Identify which cell holds the provided text, then report its [X, Y] central coordinate. 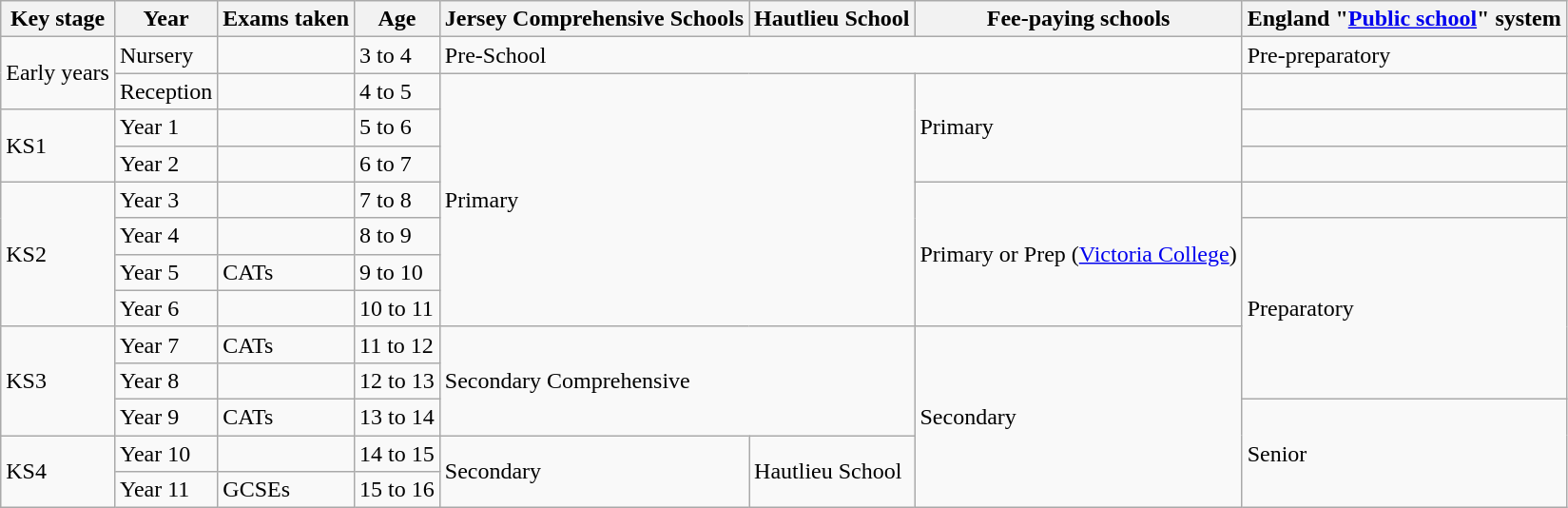
13 to 14 [397, 417]
Year 5 [165, 272]
9 to 10 [397, 272]
Year 8 [165, 381]
Exams taken [286, 19]
15 to 16 [397, 490]
14 to 15 [397, 454]
Jersey Comprehensive Schools [593, 19]
Age [397, 19]
Year 11 [165, 490]
Pre-preparatory [1403, 55]
Year [165, 19]
8 to 9 [397, 236]
Key stage [58, 19]
4 to 5 [397, 91]
Preparatory [1403, 308]
England "Public school" system [1403, 19]
Pre-School [841, 55]
Fee-paying schools [1078, 19]
Year 2 [165, 164]
Year 9 [165, 417]
KS1 [58, 146]
12 to 13 [397, 381]
GCSEs [286, 490]
Year 1 [165, 127]
Early years [58, 73]
Senior [1403, 453]
Nursery [165, 55]
7 to 8 [397, 200]
Primary or Prep (Victoria College) [1078, 254]
5 to 6 [397, 127]
6 to 7 [397, 164]
Secondary Comprehensive [677, 381]
Year 4 [165, 236]
Year 3 [165, 200]
KS2 [58, 254]
10 to 11 [397, 308]
11 to 12 [397, 344]
Reception [165, 91]
Year 7 [165, 344]
KS4 [58, 472]
3 to 4 [397, 55]
Year 10 [165, 454]
KS3 [58, 381]
Year 6 [165, 308]
